Find where the given text appears and provide that cell's center as (x, y) coordinate. 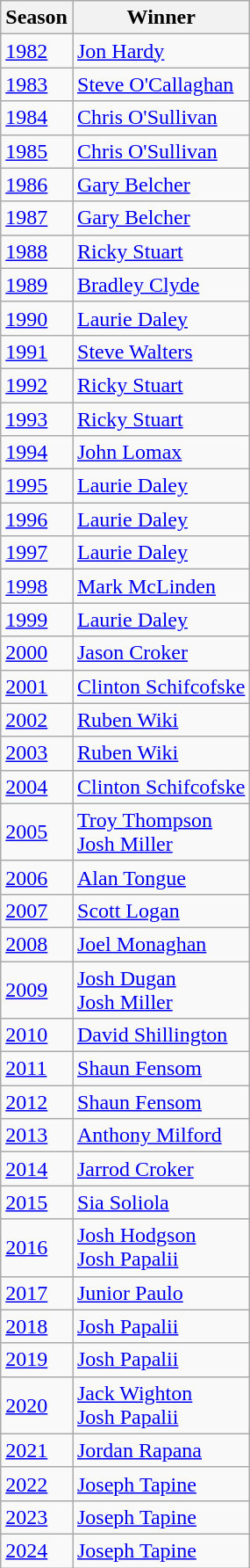
1984 (37, 118)
Sia Soliola (161, 1202)
Anthony Milford (161, 1136)
John Lomax (161, 453)
1990 (37, 318)
Josh Hodgson Josh Papalii (161, 1248)
1983 (37, 84)
Steve O'Callaghan (161, 84)
2009 (37, 990)
Troy Thompson Josh Miller (161, 831)
2024 (37, 1550)
2004 (37, 787)
1998 (37, 586)
Jon Hardy (161, 51)
1985 (37, 151)
2006 (37, 877)
1994 (37, 453)
2017 (37, 1293)
2011 (37, 1069)
Joel Monaghan (161, 944)
Season (37, 18)
2003 (37, 753)
2022 (37, 1484)
2020 (37, 1405)
1993 (37, 419)
1996 (37, 519)
2012 (37, 1102)
2007 (37, 911)
2001 (37, 686)
1982 (37, 51)
2023 (37, 1517)
2010 (37, 1035)
1991 (37, 352)
Jason Croker (161, 653)
Bradley Clyde (161, 285)
1989 (37, 285)
2021 (37, 1450)
1995 (37, 486)
1986 (37, 185)
2005 (37, 831)
Junior Paulo (161, 1293)
2000 (37, 653)
2018 (37, 1326)
Jarrod Croker (161, 1169)
Jordan Rapana (161, 1450)
Scott Logan (161, 911)
Mark McLinden (161, 586)
Winner (161, 18)
David Shillington (161, 1035)
1988 (37, 251)
Alan Tongue (161, 877)
2008 (37, 944)
2013 (37, 1136)
2019 (37, 1360)
Josh Dugan Josh Miller (161, 990)
2014 (37, 1169)
1997 (37, 553)
1987 (37, 218)
Jack Wighton Josh Papalii (161, 1405)
2002 (37, 720)
2015 (37, 1202)
2016 (37, 1248)
1999 (37, 620)
1992 (37, 385)
Steve Walters (161, 352)
